Output the (x, y) coordinate of the center of the cell containing the given text.  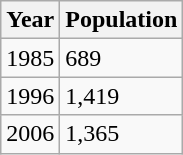
689 (122, 58)
1,419 (122, 96)
1,365 (122, 134)
Year (30, 20)
1985 (30, 58)
Population (122, 20)
1996 (30, 96)
2006 (30, 134)
